Determine the [x, y] coordinate at the center of the cell enclosing the given text.  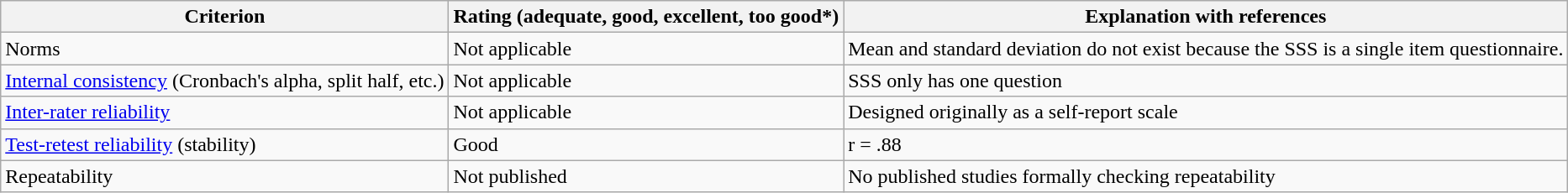
Rating (adequate, good, excellent, too good*) [646, 17]
Norms [225, 49]
r = .88 [1206, 144]
Good [646, 144]
Criterion [225, 17]
Not published [646, 176]
Inter-rater reliability [225, 112]
No published studies formally checking repeatability [1206, 176]
Repeatability [225, 176]
Test-retest reliability (stability) [225, 144]
SSS only has one question [1206, 81]
Explanation with references [1206, 17]
Internal consistency (Cronbach's alpha, split half, etc.) [225, 81]
Mean and standard deviation do not exist because the SSS is a single item questionnaire. [1206, 49]
Designed originally as a self-report scale [1206, 112]
